Extract the [x, y] coordinate from the center of the cell holding the provided text.  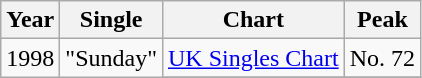
No. 72 [382, 58]
"Sunday" [112, 58]
1998 [30, 58]
Single [112, 20]
Year [30, 20]
Peak [382, 20]
Chart [253, 20]
UK Singles Chart [253, 58]
